Pinpoint the cell where the given text exists, returning its (x, y) midpoint coordinate. 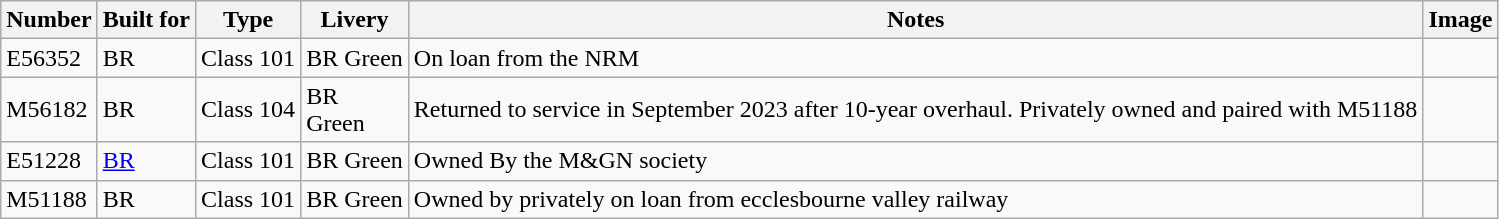
Type (248, 20)
Built for (146, 20)
M51188 (49, 199)
Image (1460, 20)
Notes (916, 20)
Owned By the M&GN society (916, 161)
E51228 (49, 161)
M56182 (49, 110)
BRGreen (355, 110)
Class 104 (248, 110)
E56352 (49, 58)
Livery (355, 20)
Number (49, 20)
Owned by privately on loan from ecclesbourne valley railway (916, 199)
Returned to service in September 2023 after 10-year overhaul. Privately owned and paired with M51188 (916, 110)
On loan from the NRM (916, 58)
